Return the (x, y) coordinate for the center point of the cell that contains the specified text.  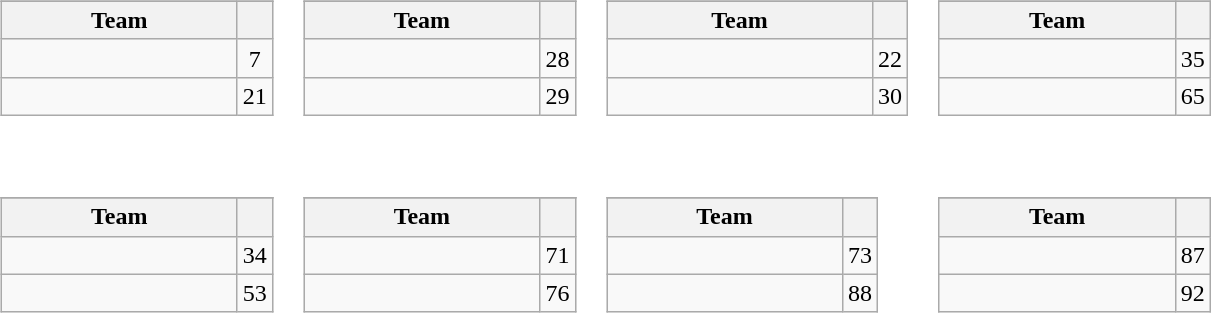
92 (1192, 293)
7 (254, 58)
35 (1192, 58)
53 (254, 293)
28 (558, 58)
87 (1192, 255)
71 (558, 255)
76 (558, 293)
29 (558, 96)
30 (890, 96)
34 (254, 255)
21 (254, 96)
73 (860, 255)
22 (890, 58)
88 (860, 293)
65 (1192, 96)
